Locate the cell with the specified text and output its [X, Y] center coordinate. 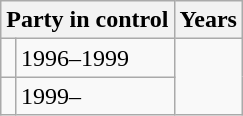
Party in control [88, 20]
Years [208, 20]
1996–1999 [94, 58]
1999– [94, 96]
